Find where the given text appears and provide that cell's center as (x, y) coordinate. 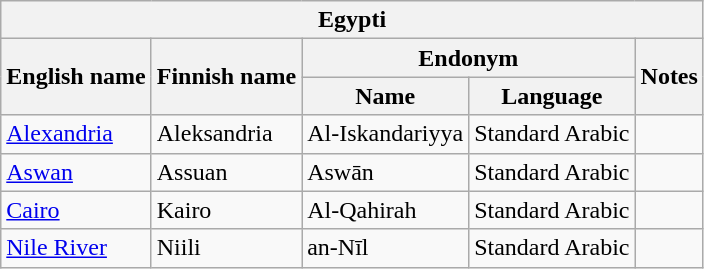
Assuan (226, 172)
Alexandria (76, 134)
Finnish name (226, 77)
Al-Iskandariyya (386, 134)
Notes (669, 77)
Cairo (76, 210)
an-Nīl (386, 248)
Al-Qahirah (386, 210)
Language (552, 96)
English name (76, 77)
Aswan (76, 172)
Aswān (386, 172)
Kairo (226, 210)
Egypti (352, 20)
Niili (226, 248)
Nile River (76, 248)
Endonym (468, 58)
Name (386, 96)
Aleksandria (226, 134)
